Pinpoint the cell where the given text exists, returning its (X, Y) midpoint coordinate. 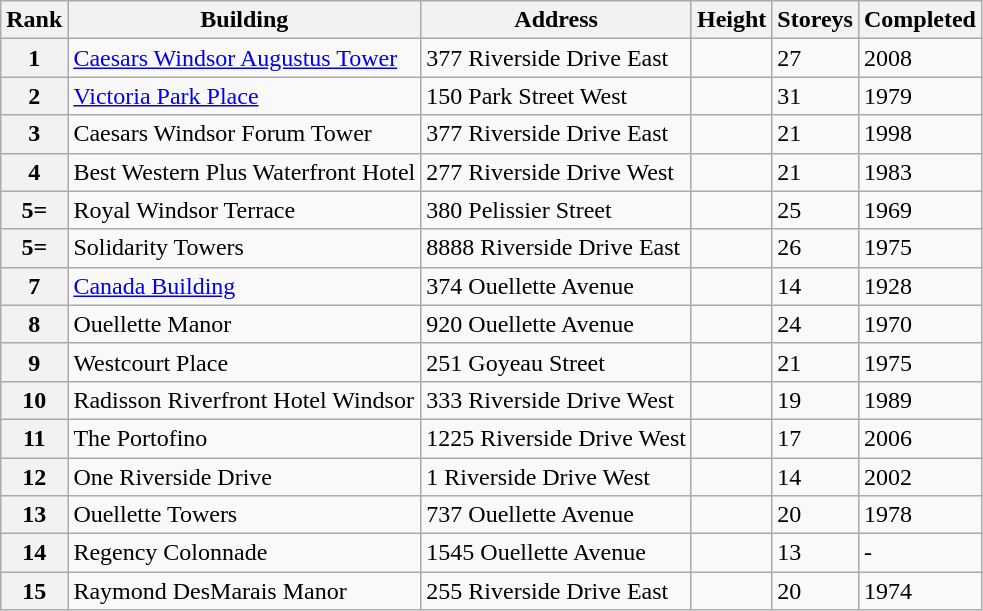
Best Western Plus Waterfront Hotel (244, 172)
4 (34, 172)
25 (816, 210)
7 (34, 286)
374 Ouellette Avenue (556, 286)
2008 (920, 58)
333 Riverside Drive West (556, 400)
26 (816, 248)
15 (34, 591)
2006 (920, 438)
1 (34, 58)
1 Riverside Drive West (556, 477)
737 Ouellette Avenue (556, 515)
1979 (920, 96)
277 Riverside Drive West (556, 172)
Canada Building (244, 286)
8888 Riverside Drive East (556, 248)
380 Pelissier Street (556, 210)
8 (34, 324)
Victoria Park Place (244, 96)
The Portofino (244, 438)
Ouellette Manor (244, 324)
1969 (920, 210)
Royal Windsor Terrace (244, 210)
Regency Colonnade (244, 553)
Caesars Windsor Augustus Tower (244, 58)
17 (816, 438)
1989 (920, 400)
Radisson Riverfront Hotel Windsor (244, 400)
1545 Ouellette Avenue (556, 553)
Caesars Windsor Forum Tower (244, 134)
1974 (920, 591)
11 (34, 438)
12 (34, 477)
1970 (920, 324)
Raymond DesMarais Manor (244, 591)
1928 (920, 286)
2 (34, 96)
Address (556, 20)
Completed (920, 20)
Building (244, 20)
255 Riverside Drive East (556, 591)
1978 (920, 515)
1983 (920, 172)
One Riverside Drive (244, 477)
10 (34, 400)
Height (731, 20)
Westcourt Place (244, 362)
1225 Riverside Drive West (556, 438)
2002 (920, 477)
1998 (920, 134)
Solidarity Towers (244, 248)
251 Goyeau Street (556, 362)
Rank (34, 20)
27 (816, 58)
3 (34, 134)
9 (34, 362)
24 (816, 324)
19 (816, 400)
- (920, 553)
920 Ouellette Avenue (556, 324)
31 (816, 96)
Storeys (816, 20)
150 Park Street West (556, 96)
Ouellette Towers (244, 515)
